Locate the cell with the specified text and output its [x, y] center coordinate. 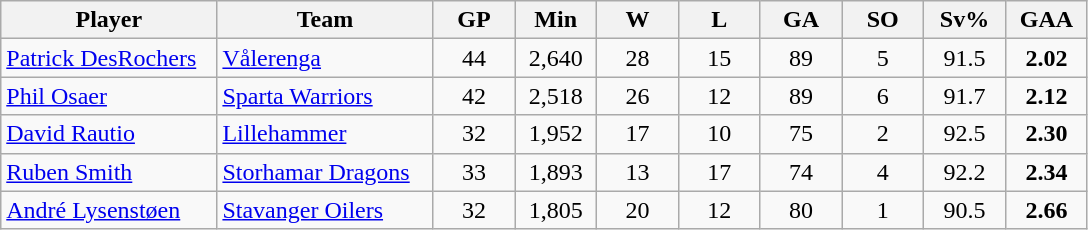
Min [556, 20]
André Lysenstøen [109, 210]
W [638, 20]
Player [109, 20]
20 [638, 210]
David Rautio [109, 134]
GP [474, 20]
1,805 [556, 210]
28 [638, 58]
91.7 [965, 96]
90.5 [965, 210]
SO [883, 20]
Stavanger Oilers [325, 210]
5 [883, 58]
Patrick DesRochers [109, 58]
80 [801, 210]
2,518 [556, 96]
Lillehammer [325, 134]
6 [883, 96]
2.66 [1046, 210]
GAA [1046, 20]
2.12 [1046, 96]
2 [883, 134]
75 [801, 134]
2,640 [556, 58]
92.5 [965, 134]
42 [474, 96]
Sparta Warriors [325, 96]
Sv% [965, 20]
GA [801, 20]
10 [719, 134]
26 [638, 96]
92.2 [965, 172]
15 [719, 58]
2.02 [1046, 58]
44 [474, 58]
1 [883, 210]
Storhamar Dragons [325, 172]
74 [801, 172]
1,893 [556, 172]
2.30 [1046, 134]
13 [638, 172]
2.34 [1046, 172]
4 [883, 172]
33 [474, 172]
91.5 [965, 58]
Phil Osaer [109, 96]
Vålerenga [325, 58]
Ruben Smith [109, 172]
L [719, 20]
1,952 [556, 134]
Team [325, 20]
